Locate the cell with the specified text and output its (X, Y) center coordinate. 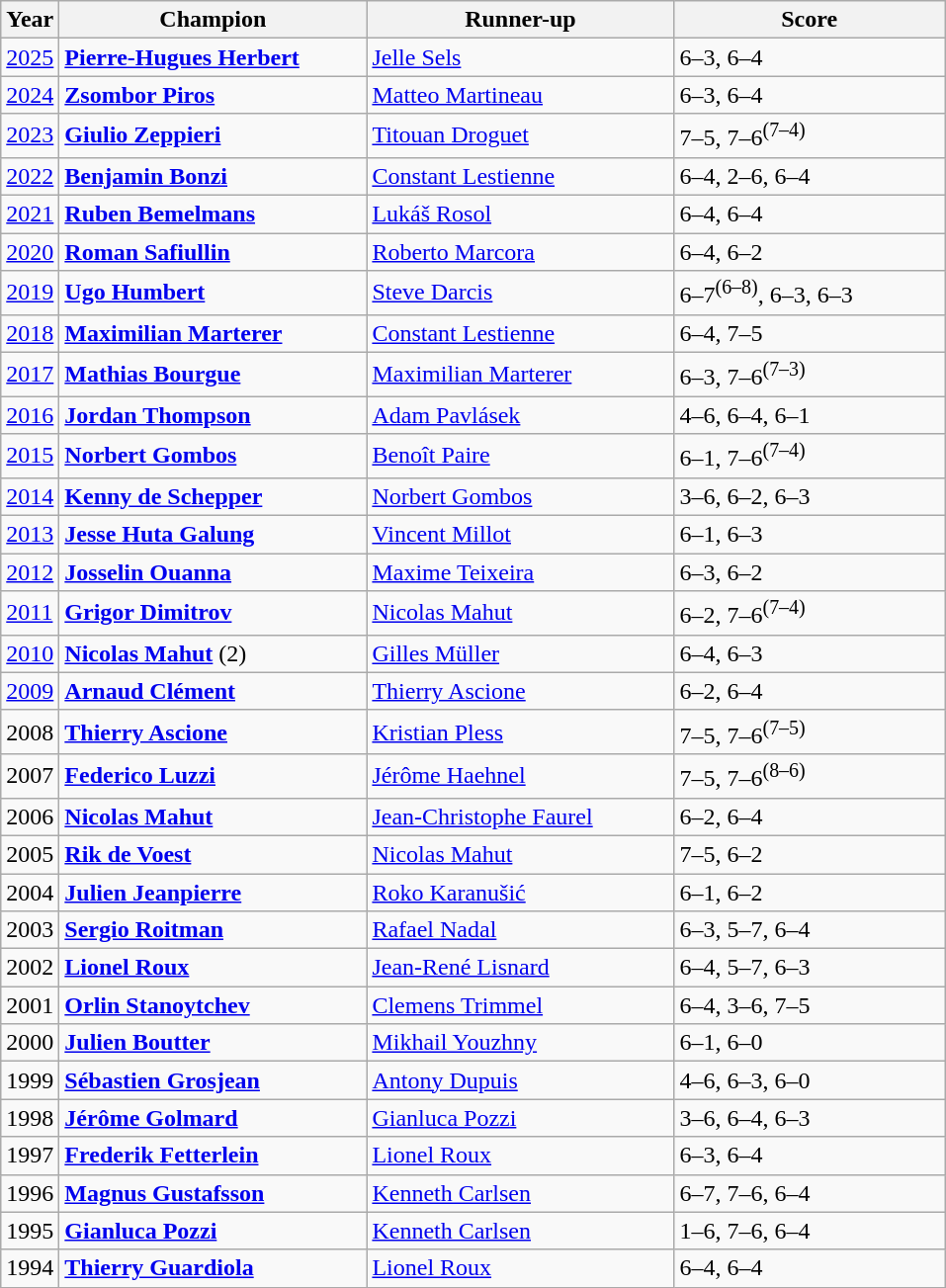
2012 (30, 572)
6–3, 6–2 (810, 572)
6–3, 5–7, 6–4 (810, 930)
Julien Jeanpierre (214, 893)
Nicolas Mahut (2) (214, 653)
Jean-Christophe Faurel (520, 816)
Josselin Ouanna (214, 572)
Kristian Pless (520, 731)
Matteo Martineau (520, 95)
Zsombor Piros (214, 95)
Roman Safiullin (214, 252)
Ruben Bemelmans (214, 215)
Antony Dupuis (520, 1080)
7–5, 7–6(7–5) (810, 731)
6–4, 5–7, 6–3 (810, 968)
6–4, 2–6, 6–4 (810, 176)
2006 (30, 816)
2021 (30, 215)
2013 (30, 535)
2020 (30, 252)
Jelle Sels (520, 57)
4–6, 6–3, 6–0 (810, 1080)
Benjamin Bonzi (214, 176)
Mathias Bourgue (214, 374)
Frederik Fetterlein (214, 1156)
Julien Boutter (214, 1043)
6–4, 3–6, 7–5 (810, 1005)
Ugo Humbert (214, 293)
2015 (30, 457)
1995 (30, 1231)
Jean-René Lisnard (520, 968)
2008 (30, 731)
7–5, 6–2 (810, 855)
2014 (30, 496)
4–6, 6–4, 6–1 (810, 415)
6–2, 7–6(7–4) (810, 613)
6–4, 6–3 (810, 653)
2009 (30, 691)
2010 (30, 653)
Lukáš Rosol (520, 215)
2004 (30, 893)
Rafael Nadal (520, 930)
2000 (30, 1043)
Adam Pavlásek (520, 415)
2018 (30, 333)
2025 (30, 57)
Giulio Zeppieri (214, 136)
Grigor Dimitrov (214, 613)
2005 (30, 855)
6–3, 7–6(7–3) (810, 374)
2016 (30, 415)
Sergio Roitman (214, 930)
6–1, 7–6(7–4) (810, 457)
Kenny de Schepper (214, 496)
1997 (30, 1156)
2024 (30, 95)
1998 (30, 1118)
Roko Karanušić (520, 893)
Benoît Paire (520, 457)
Orlin Stanoytchev (214, 1005)
Federico Luzzi (214, 777)
Gilles Müller (520, 653)
Rik de Voest (214, 855)
1–6, 7–6, 6–4 (810, 1231)
Jérôme Golmard (214, 1118)
6–7, 7–6, 6–4 (810, 1193)
Thierry Guardiola (214, 1268)
1994 (30, 1268)
2017 (30, 374)
2001 (30, 1005)
Jérôme Haehnel (520, 777)
Sébastien Grosjean (214, 1080)
Runner-up (520, 20)
Maxime Teixeira (520, 572)
7–5, 7–6(7–4) (810, 136)
6–1, 6–2 (810, 893)
Jesse Huta Galung (214, 535)
Vincent Millot (520, 535)
Magnus Gustafsson (214, 1193)
Titouan Droguet (520, 136)
Arnaud Clément (214, 691)
Roberto Marcora (520, 252)
Year (30, 20)
2022 (30, 176)
7–5, 7–6(8–6) (810, 777)
Champion (214, 20)
6–4, 7–5 (810, 333)
2011 (30, 613)
Jordan Thompson (214, 415)
3–6, 6–2, 6–3 (810, 496)
2019 (30, 293)
6–7(6–8), 6–3, 6–3 (810, 293)
2023 (30, 136)
Steve Darcis (520, 293)
Pierre-Hugues Herbert (214, 57)
2003 (30, 930)
Score (810, 20)
Mikhail Youzhny (520, 1043)
1996 (30, 1193)
6–4, 6–2 (810, 252)
6–1, 6–0 (810, 1043)
1999 (30, 1080)
Clemens Trimmel (520, 1005)
6–1, 6–3 (810, 535)
3–6, 6–4, 6–3 (810, 1118)
2002 (30, 968)
2007 (30, 777)
